Search for the cell housing the specified text and yield its [X, Y] center coordinate. 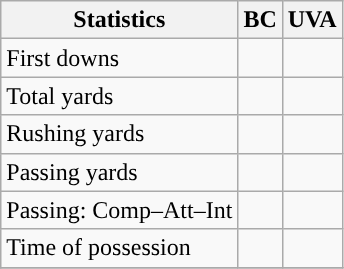
UVA [312, 20]
Rushing yards [120, 134]
Passing yards [120, 172]
Passing: Comp–Att–Int [120, 210]
Total yards [120, 96]
Time of possession [120, 248]
First downs [120, 58]
BC [260, 20]
Statistics [120, 20]
